Detect which cell encompasses the target text, then output its [x, y] center coordinate. 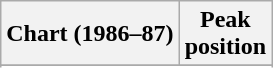
Peak position [225, 34]
Chart (1986–87) [90, 34]
